Pinpoint the cell where the given text exists, returning its [X, Y] midpoint coordinate. 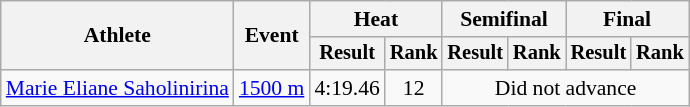
12 [414, 88]
Heat [376, 19]
Final [628, 19]
Did not advance [565, 88]
Event [272, 36]
4:19.46 [346, 88]
1500 m [272, 88]
Athlete [118, 36]
Marie Eliane Saholinirina [118, 88]
Semifinal [504, 19]
